Provide the [X, Y] coordinate of the cell's center where the given text is located.  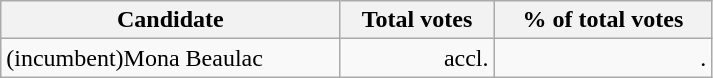
Candidate [170, 20]
. [603, 58]
(incumbent)Mona Beaulac [170, 58]
% of total votes [603, 20]
Total votes [417, 20]
accl. [417, 58]
